From the cell containing the given text, extract its center point as (X, Y) coordinate. 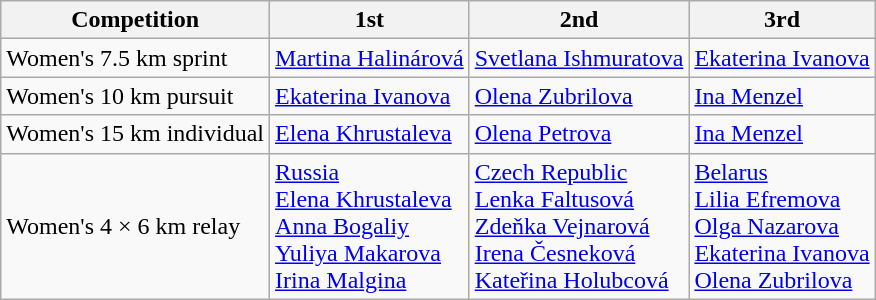
BelarusLilia EfremovaOlga NazarovaEkaterina IvanovaOlena Zubrilova (782, 226)
Women's 10 km pursuit (136, 96)
Women's 7.5 km sprint (136, 58)
Competition (136, 20)
RussiaElena KhrustalevaAnna BogaliyYuliya MakarovaIrina Malgina (370, 226)
Czech RepublicLenka FaltusováZdeňka VejnarováIrena ČesnekováKateřina Holubcová (579, 226)
Svetlana Ishmuratova (579, 58)
2nd (579, 20)
Olena Petrova (579, 134)
Olena Zubrilova (579, 96)
1st (370, 20)
Women's 15 km individual (136, 134)
Martina Halinárová (370, 58)
Women's 4 × 6 km relay (136, 226)
Elena Khrustaleva (370, 134)
3rd (782, 20)
